Provide the [X, Y] coordinate of the cell's center where the given text is located.  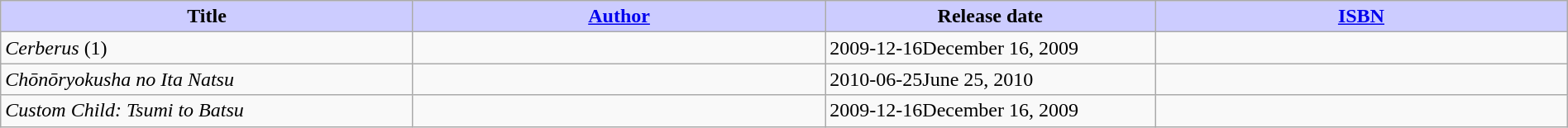
ISBN [1361, 17]
Release date [991, 17]
Chōnōryokusha no Ita Natsu [207, 79]
2010-06-25June 25, 2010 [991, 79]
Author [619, 17]
Cerberus (1) [207, 48]
Custom Child: Tsumi to Batsu [207, 111]
Title [207, 17]
